For the text-containing cell, return its midpoint in [X, Y] coordinate format. 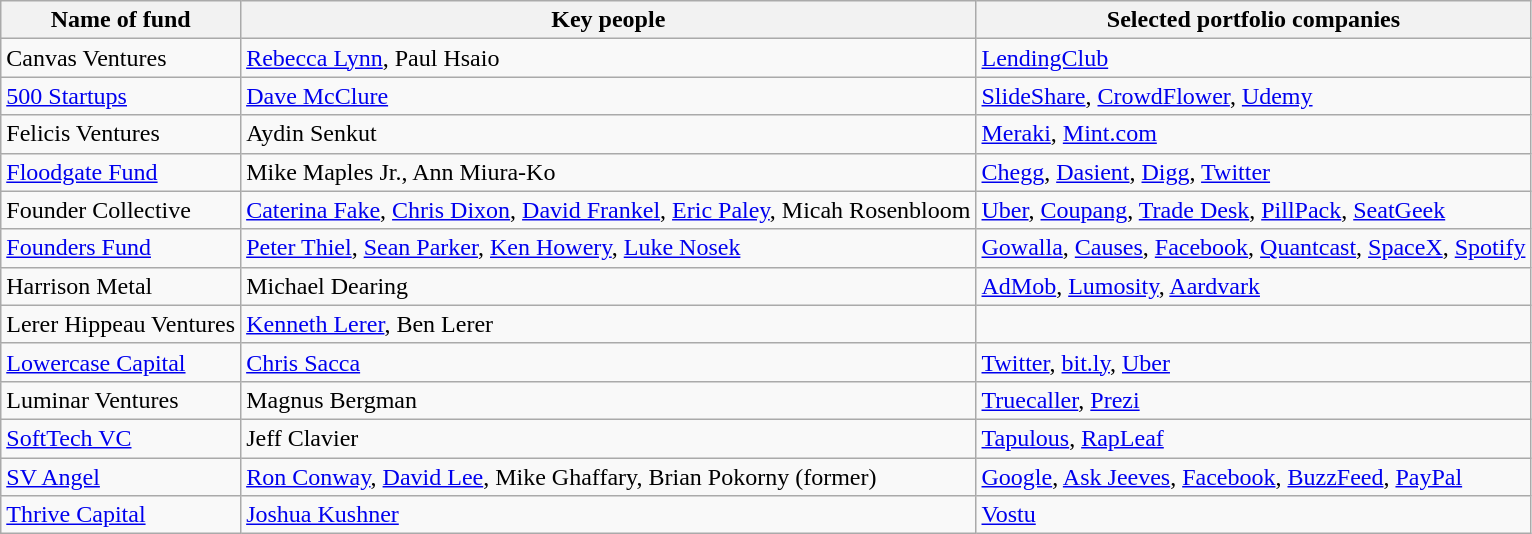
Lerer Hippeau Ventures [121, 324]
LendingClub [1254, 58]
Felicis Ventures [121, 134]
SV Angel [121, 477]
SoftTech VC [121, 438]
Vostu [1254, 515]
Google, Ask Jeeves, Facebook, BuzzFeed, PayPal [1254, 477]
Chegg, Dasient, Digg, Twitter [1254, 172]
Founders Fund [121, 248]
Caterina Fake, Chris Dixon, David Frankel, Eric Paley, Micah Rosenbloom [608, 210]
Mike Maples Jr., Ann Miura-Ko [608, 172]
Luminar Ventures [121, 400]
Key people [608, 20]
500 Startups [121, 96]
Magnus Bergman [608, 400]
Aydin Senkut [608, 134]
AdMob, Lumosity, Aardvark [1254, 286]
SlideShare, CrowdFlower, Udemy [1254, 96]
Harrison Metal [121, 286]
Twitter, bit.ly, Uber [1254, 362]
Canvas Ventures [121, 58]
Selected portfolio companies [1254, 20]
Tapulous, RapLeaf [1254, 438]
Uber, Coupang, Trade Desk, PillPack, SeatGeek [1254, 210]
Lowercase Capital [121, 362]
Ron Conway, David Lee, Mike Ghaffary, Brian Pokorny (former) [608, 477]
Meraki, Mint.com [1254, 134]
Floodgate Fund [121, 172]
Chris Sacca [608, 362]
Name of fund [121, 20]
Kenneth Lerer, Ben Lerer [608, 324]
Thrive Capital [121, 515]
Founder Collective [121, 210]
Rebecca Lynn, Paul Hsaio [608, 58]
Dave McClure [608, 96]
Truecaller, Prezi [1254, 400]
Joshua Kushner [608, 515]
Jeff Clavier [608, 438]
Gowalla, Causes, Facebook, Quantcast, SpaceX, Spotify [1254, 248]
Peter Thiel, Sean Parker, Ken Howery, Luke Nosek [608, 248]
Michael Dearing [608, 286]
